Determine the (x, y) coordinate at the center of the cell enclosing the given text.  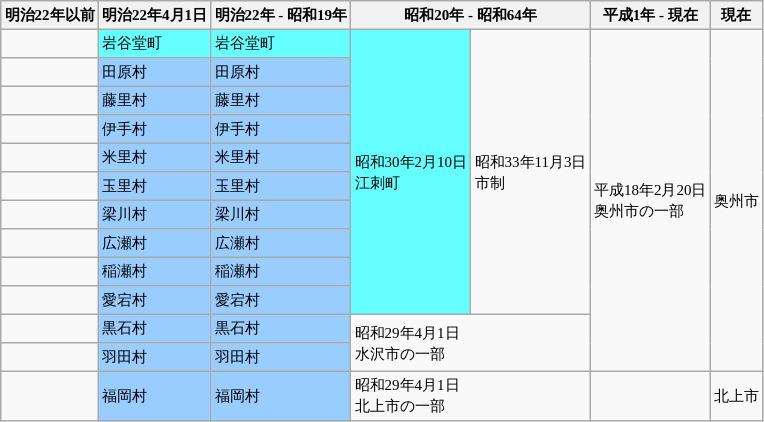
昭和33年11月3日市制 (530, 172)
平成1年 - 現在 (650, 15)
昭和29年4月1日北上市の一部 (470, 396)
昭和29年4月1日水沢市の一部 (470, 342)
奥州市 (736, 200)
北上市 (736, 396)
昭和20年 - 昭和64年 (470, 15)
現在 (736, 15)
明治22年 - 昭和19年 (281, 15)
明治22年4月1日 (154, 15)
明治22年以前 (50, 15)
昭和30年2月10日江刺町 (411, 172)
平成18年2月20日奥州市の一部 (650, 200)
